Return the (x, y) coordinate for the center point of the cell that contains the specified text.  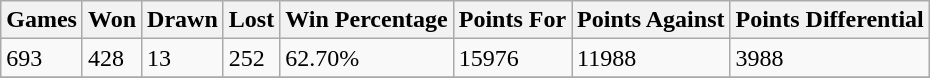
13 (183, 58)
62.70% (366, 58)
Drawn (183, 20)
Games (42, 20)
Won (112, 20)
3988 (830, 58)
Lost (251, 20)
Points Against (651, 20)
428 (112, 58)
252 (251, 58)
15976 (512, 58)
11988 (651, 58)
Points For (512, 20)
Win Percentage (366, 20)
Points Differential (830, 20)
693 (42, 58)
